Determine the [x, y] coordinate at the center of the cell enclosing the given text.  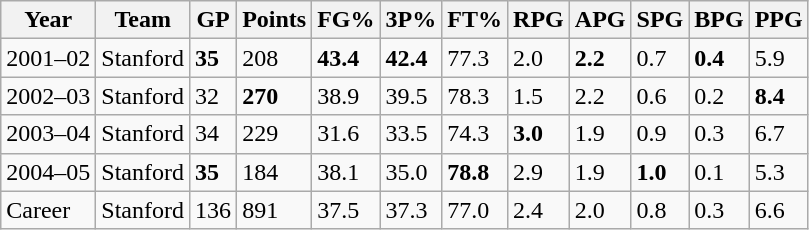
BPG [719, 20]
FT% [475, 20]
2.4 [539, 210]
2004–05 [48, 172]
8.4 [778, 96]
Year [48, 20]
34 [214, 134]
39.5 [411, 96]
0.2 [719, 96]
136 [214, 210]
0.1 [719, 172]
Points [274, 20]
0.4 [719, 58]
37.5 [346, 210]
SPG [660, 20]
42.4 [411, 58]
78.8 [475, 172]
77.3 [475, 58]
Team [143, 20]
32 [214, 96]
0.9 [660, 134]
1.0 [660, 172]
5.3 [778, 172]
0.7 [660, 58]
APG [600, 20]
3P% [411, 20]
43.4 [346, 58]
35.0 [411, 172]
FG% [346, 20]
0.6 [660, 96]
GP [214, 20]
38.1 [346, 172]
77.0 [475, 210]
1.5 [539, 96]
6.6 [778, 210]
229 [274, 134]
38.9 [346, 96]
6.7 [778, 134]
891 [274, 210]
184 [274, 172]
2002–03 [48, 96]
2001–02 [48, 58]
74.3 [475, 134]
PPG [778, 20]
Career [48, 210]
3.0 [539, 134]
0.8 [660, 210]
2003–04 [48, 134]
270 [274, 96]
37.3 [411, 210]
33.5 [411, 134]
208 [274, 58]
RPG [539, 20]
31.6 [346, 134]
78.3 [475, 96]
2.9 [539, 172]
5.9 [778, 58]
